Detect which cell encompasses the target text, then output its (X, Y) center coordinate. 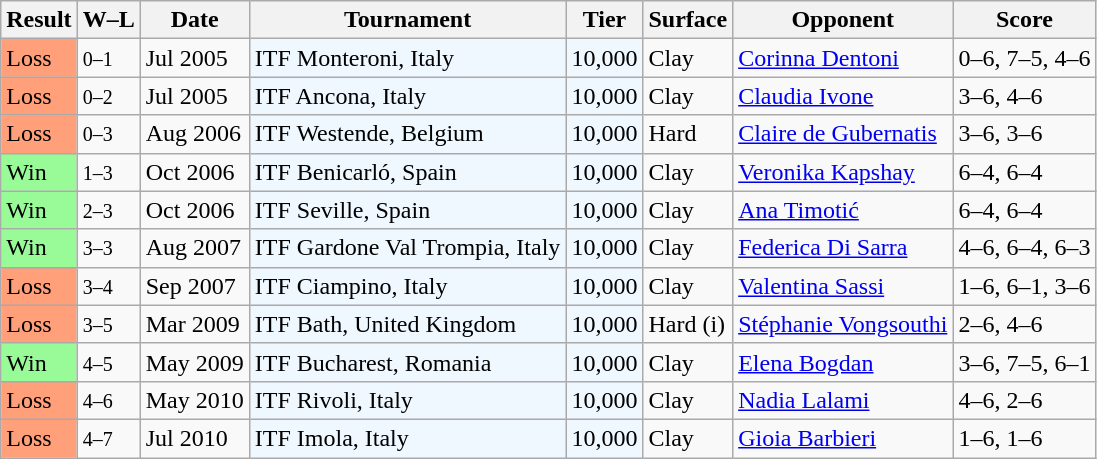
Tier (604, 20)
Nadia Lalami (843, 400)
2–3 (108, 210)
Aug 2006 (194, 134)
ITF Bucharest, Romania (408, 362)
Result (39, 20)
ITF Imola, Italy (408, 438)
3–6, 4–6 (1024, 96)
ITF Seville, Spain (408, 210)
ITF Gardone Val Trompia, Italy (408, 248)
Aug 2007 (194, 248)
0–3 (108, 134)
3–5 (108, 324)
1–6, 6–1, 3–6 (1024, 286)
W–L (108, 20)
Claudia Ivone (843, 96)
ITF Rivoli, Italy (408, 400)
ITF Westende, Belgium (408, 134)
4–6, 6–4, 6–3 (1024, 248)
0–6, 7–5, 4–6 (1024, 58)
Mar 2009 (194, 324)
Opponent (843, 20)
Valentina Sassi (843, 286)
ITF Bath, United Kingdom (408, 324)
4–6 (108, 400)
Claire de Gubernatis (843, 134)
0–1 (108, 58)
Hard (688, 134)
Hard (i) (688, 324)
1–3 (108, 172)
Gioia Barbieri (843, 438)
Score (1024, 20)
3–3 (108, 248)
Date (194, 20)
Jul 2010 (194, 438)
2–6, 4–6 (1024, 324)
3–6, 7–5, 6–1 (1024, 362)
3–4 (108, 286)
3–6, 3–6 (1024, 134)
4–5 (108, 362)
ITF Benicarló, Spain (408, 172)
Surface (688, 20)
Federica Di Sarra (843, 248)
Elena Bogdan (843, 362)
0–2 (108, 96)
Ana Timotić (843, 210)
Stéphanie Vongsouthi (843, 324)
May 2009 (194, 362)
Corinna Dentoni (843, 58)
ITF Monteroni, Italy (408, 58)
4–7 (108, 438)
ITF Ancona, Italy (408, 96)
4–6, 2–6 (1024, 400)
1–6, 1–6 (1024, 438)
May 2010 (194, 400)
ITF Ciampino, Italy (408, 286)
Tournament (408, 20)
Veronika Kapshay (843, 172)
Sep 2007 (194, 286)
